From the cell containing the given text, extract its center point as [X, Y] coordinate. 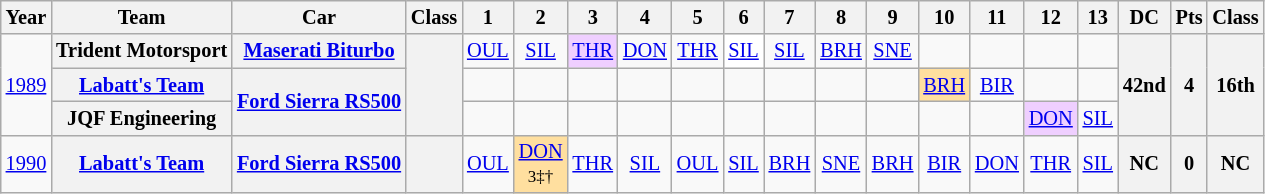
1990 [26, 164]
3 [593, 17]
1 [488, 17]
Car [319, 17]
6 [743, 17]
8 [841, 17]
Team [142, 17]
5 [698, 17]
10 [944, 17]
16th [1235, 84]
2 [541, 17]
Trident Motorsport [142, 51]
DC [1144, 17]
JQF Engineering [142, 118]
Pts [1190, 17]
9 [893, 17]
1989 [26, 84]
Year [26, 17]
Maserati Biturbo [319, 51]
7 [790, 17]
0 [1190, 164]
13 [1098, 17]
11 [997, 17]
42nd [1144, 84]
DON3‡† [541, 164]
12 [1051, 17]
